Return the [X, Y] coordinate for the center point of the cell that contains the specified text.  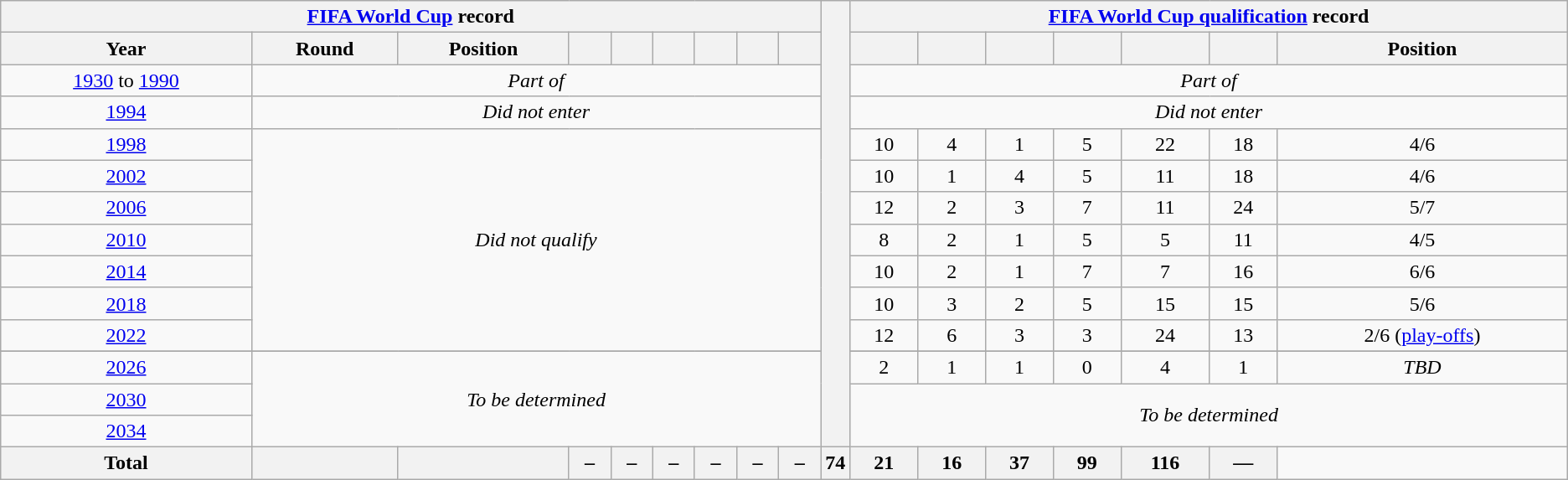
Did not qualify [536, 240]
2010 [126, 240]
Year [126, 49]
2006 [126, 208]
1930 to 1990 [126, 80]
1998 [126, 144]
Total [126, 463]
6/6 [1422, 271]
21 [885, 463]
0 [1087, 367]
116 [1165, 463]
13 [1243, 335]
4/5 [1422, 240]
2014 [126, 271]
TBD [1422, 367]
37 [1020, 463]
74 [836, 463]
6 [952, 335]
5/7 [1422, 208]
— [1243, 463]
Round [325, 49]
5/6 [1422, 303]
99 [1087, 463]
1994 [126, 112]
FIFA World Cup qualification record [1209, 17]
8 [885, 240]
FIFA World Cup record [410, 17]
2026 [126, 367]
2002 [126, 176]
22 [1165, 144]
2030 [126, 400]
2/6 (play-offs) [1422, 335]
2022 [126, 335]
2018 [126, 303]
2034 [126, 431]
